Find where the given text appears and provide that cell's center as [X, Y] coordinate. 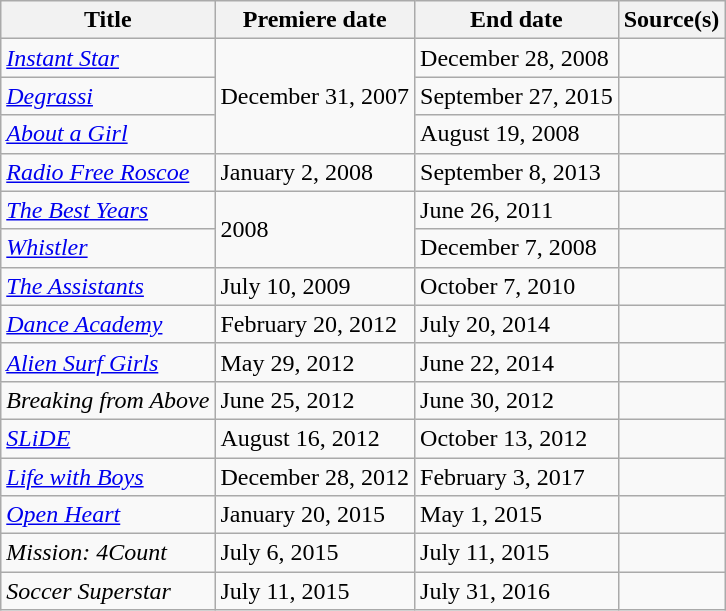
August 19, 2008 [517, 134]
January 2, 2008 [315, 172]
2008 [315, 229]
Dance Academy [108, 324]
Source(s) [672, 20]
July 31, 2016 [517, 591]
The Best Years [108, 210]
Degrassi [108, 96]
August 16, 2012 [315, 438]
Radio Free Roscoe [108, 172]
Whistler [108, 248]
July 20, 2014 [517, 324]
Soccer Superstar [108, 591]
December 28, 2012 [315, 477]
December 28, 2008 [517, 58]
February 20, 2012 [315, 324]
July 10, 2009 [315, 286]
May 1, 2015 [517, 515]
Life with Boys [108, 477]
Premiere date [315, 20]
Breaking from Above [108, 400]
September 27, 2015 [517, 96]
Mission: 4Count [108, 553]
October 13, 2012 [517, 438]
The Assistants [108, 286]
End date [517, 20]
October 7, 2010 [517, 286]
December 7, 2008 [517, 248]
SLiDE [108, 438]
July 6, 2015 [315, 553]
Instant Star [108, 58]
June 30, 2012 [517, 400]
Title [108, 20]
September 8, 2013 [517, 172]
Open Heart [108, 515]
June 26, 2011 [517, 210]
February 3, 2017 [517, 477]
May 29, 2012 [315, 362]
Alien Surf Girls [108, 362]
June 25, 2012 [315, 400]
January 20, 2015 [315, 515]
December 31, 2007 [315, 96]
June 22, 2014 [517, 362]
About a Girl [108, 134]
